Pinpoint the cell where the given text exists, returning its [X, Y] midpoint coordinate. 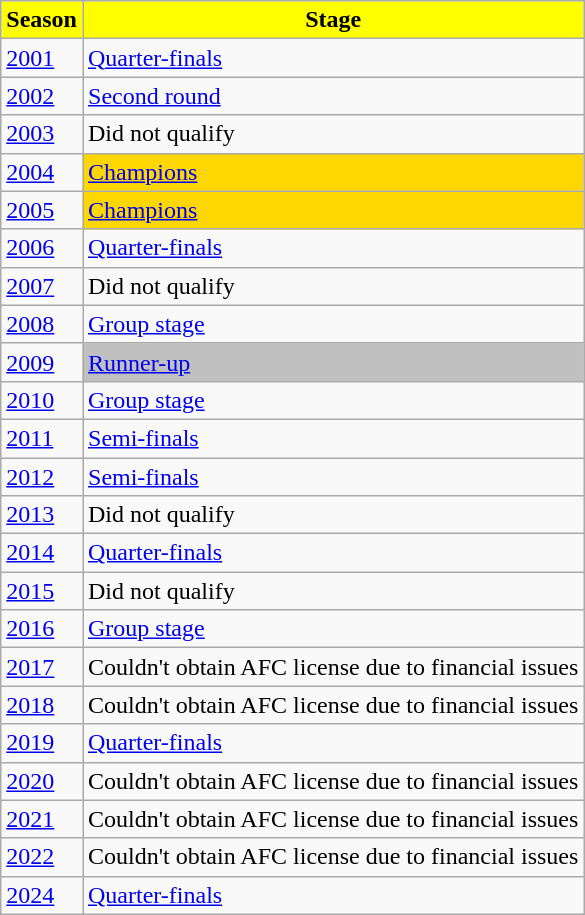
2002 [42, 96]
2020 [42, 781]
2009 [42, 362]
2003 [42, 134]
2016 [42, 629]
2008 [42, 324]
2015 [42, 591]
2011 [42, 438]
2005 [42, 210]
2021 [42, 819]
Second round [332, 96]
2013 [42, 515]
2014 [42, 553]
Stage [332, 20]
2024 [42, 895]
2018 [42, 705]
2007 [42, 286]
2006 [42, 248]
Runner-up [332, 362]
2004 [42, 172]
2017 [42, 667]
Season [42, 20]
2019 [42, 743]
2010 [42, 400]
2022 [42, 857]
2012 [42, 477]
2001 [42, 58]
